From the cell containing the given text, extract its center point as (X, Y) coordinate. 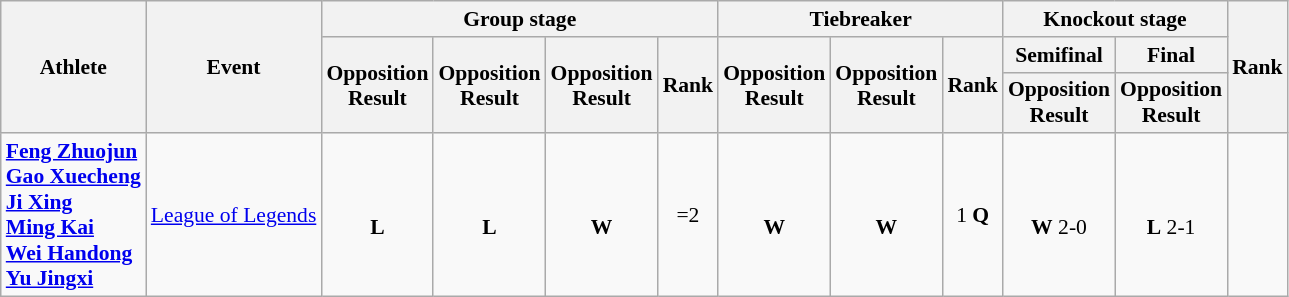
Final (1171, 55)
Semifinal (1059, 55)
W 2-0 (1059, 216)
L 2-1 (1171, 216)
Knockout stage (1115, 19)
Group stage (520, 19)
=2 (688, 216)
Athlete (74, 67)
Feng ZhuojunGao XuechengJi XingMing KaiWei HandongYu Jingxi (74, 216)
Tiebreaker (860, 19)
League of Legends (234, 216)
1 Q (972, 216)
Event (234, 67)
